Find where the given text appears and provide that cell's center as (X, Y) coordinate. 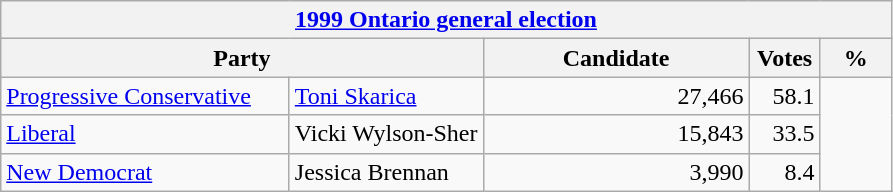
Progressive Conservative (146, 96)
8.4 (784, 172)
Party (242, 58)
1999 Ontario general election (446, 20)
Candidate (616, 58)
Liberal (146, 134)
Votes (784, 58)
3,990 (616, 172)
% (856, 58)
Vicki Wylson-Sher (386, 134)
15,843 (616, 134)
58.1 (784, 96)
Toni Skarica (386, 96)
Jessica Brennan (386, 172)
33.5 (784, 134)
27,466 (616, 96)
New Democrat (146, 172)
